For the text-containing cell, return its midpoint in (x, y) coordinate format. 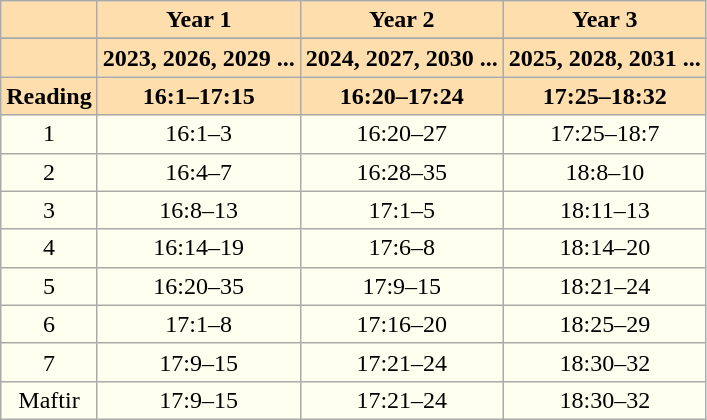
17:1–8 (198, 324)
18:8–10 (604, 172)
17:25–18:7 (604, 134)
16:20–17:24 (402, 96)
18:11–13 (604, 210)
Maftir (49, 400)
6 (49, 324)
Year 3 (604, 20)
17:6–8 (402, 248)
16:4–7 (198, 172)
18:21–24 (604, 286)
5 (49, 286)
2025, 2028, 2031 ... (604, 58)
17:16–20 (402, 324)
2 (49, 172)
17:25–18:32 (604, 96)
2023, 2026, 2029 ... (198, 58)
16:1–3 (198, 134)
18:25–29 (604, 324)
Reading (49, 96)
16:8–13 (198, 210)
16:1–17:15 (198, 96)
3 (49, 210)
18:14–20 (604, 248)
Year 2 (402, 20)
4 (49, 248)
7 (49, 362)
16:14–19 (198, 248)
17:1–5 (402, 210)
1 (49, 134)
Year 1 (198, 20)
16:20–35 (198, 286)
16:20–27 (402, 134)
2024, 2027, 2030 ... (402, 58)
16:28–35 (402, 172)
